Detect which cell encompasses the target text, then output its [X, Y] center coordinate. 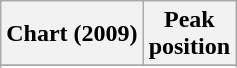
Peakposition [189, 34]
Chart (2009) [72, 34]
